Provide the (x, y) coordinate of the cell's center where the given text is located.  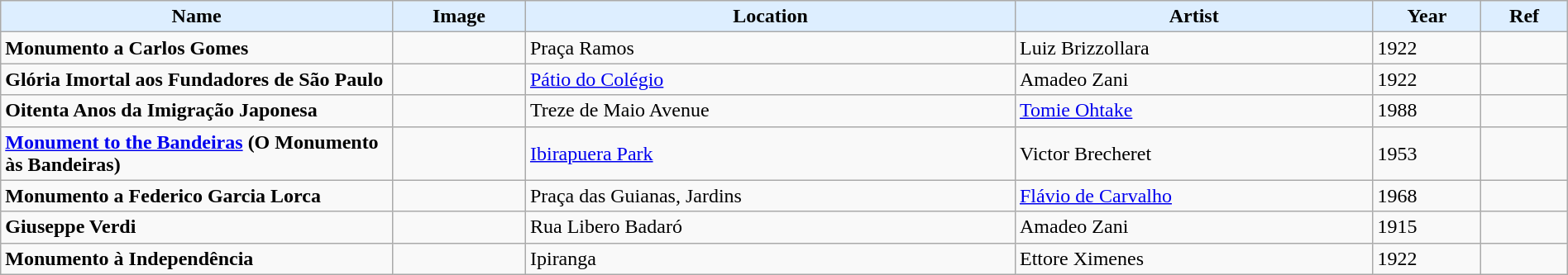
1968 (1427, 196)
Oitenta Anos da Imigração Japonesa (197, 111)
Giuseppe Verdi (197, 227)
Artist (1193, 17)
Ipiranga (770, 258)
Victor Brecheret (1193, 154)
Year (1427, 17)
Rua Libero Badaró (770, 227)
Luiz Brizzollara (1193, 48)
Flávio de Carvalho (1193, 196)
Location (770, 17)
Monumento à Independência (197, 258)
Ibirapuera Park (770, 154)
Ref (1524, 17)
Tomie Ohtake (1193, 111)
Monumento a Federico Garcia Lorca (197, 196)
Monument to the Bandeiras (O Monumento às Bandeiras) (197, 154)
Praça Ramos (770, 48)
Monumento a Carlos Gomes (197, 48)
1915 (1427, 227)
Name (197, 17)
1988 (1427, 111)
Image (458, 17)
1953 (1427, 154)
Treze de Maio Avenue (770, 111)
Ettore Ximenes (1193, 258)
Pátio do Colégio (770, 79)
Praça das Guianas, Jardins (770, 196)
Glória Imortal aos Fundadores de São Paulo (197, 79)
